Detect which cell encompasses the target text, then output its [x, y] center coordinate. 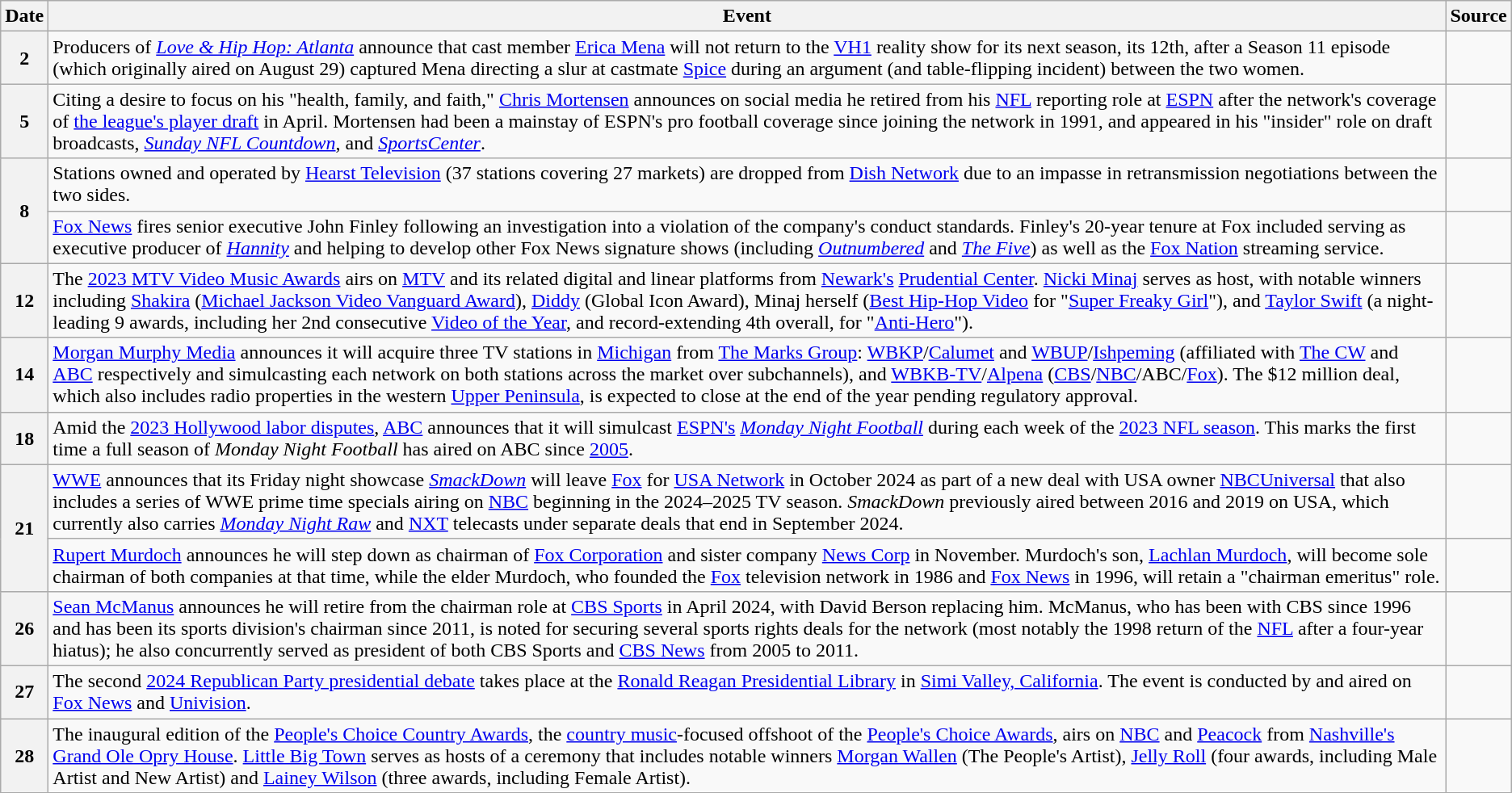
2 [24, 58]
Date [24, 16]
12 [24, 300]
28 [24, 756]
26 [24, 628]
Event [747, 16]
27 [24, 691]
21 [24, 528]
14 [24, 375]
18 [24, 438]
5 [24, 121]
Source [1478, 16]
8 [24, 211]
